For the text-containing cell, return its midpoint in [X, Y] coordinate format. 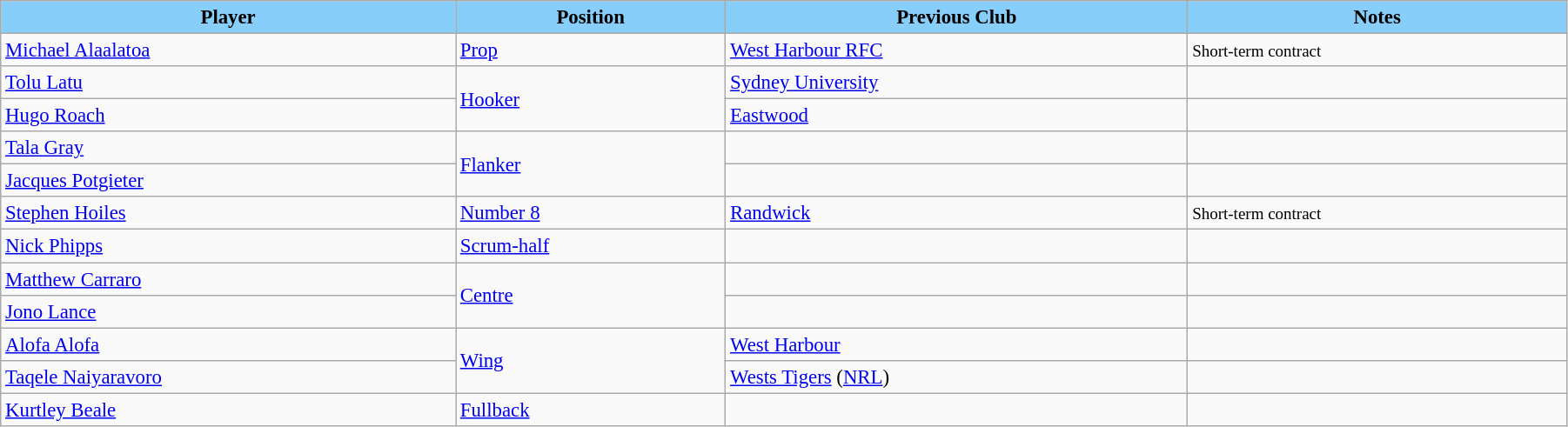
Tala Gray [228, 148]
Jono Lance [228, 311]
Previous Club [957, 17]
West Harbour [957, 344]
Stephen Hoiles [228, 213]
Matthew Carraro [228, 279]
Sydney University [957, 83]
Flanker [591, 163]
Wing [591, 360]
Michael Alaalatoa [228, 50]
Kurtley Beale [228, 410]
Number 8 [591, 213]
Randwick [957, 213]
Prop [591, 50]
Eastwood [957, 116]
West Harbour RFC [957, 50]
Alofa Alofa [228, 344]
Jacques Potgieter [228, 181]
Taqele Naiyaravoro [228, 377]
Hooker [591, 99]
Fullback [591, 410]
Nick Phipps [228, 246]
Centre [591, 296]
Hugo Roach [228, 116]
Wests Tigers (NRL) [957, 377]
Notes [1377, 17]
Player [228, 17]
Tolu Latu [228, 83]
Scrum-half [591, 246]
Position [591, 17]
